From the cell containing the given text, extract its center point as (x, y) coordinate. 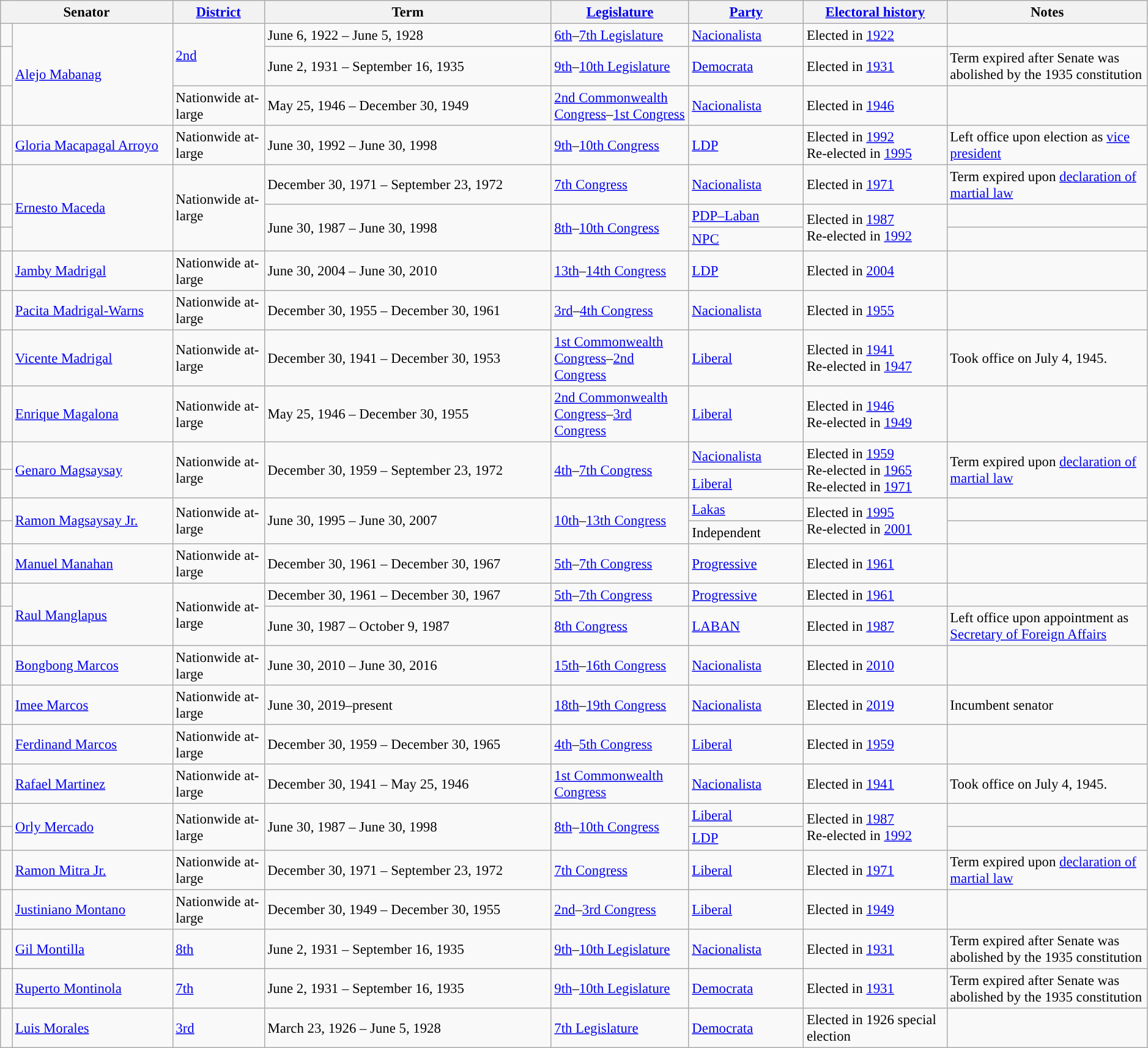
Justiniano Montano (93, 909)
Elected in 1941Re-elected in 1947 (875, 358)
Independent (746, 532)
8th (218, 948)
June 30, 1992 – June 30, 1998 (407, 146)
Notes (1047, 12)
June 30, 1995 – June 30, 2007 (407, 521)
Lakas (746, 510)
Pacita Madrigal-Warns (93, 310)
Jamby Madrigal (93, 270)
Luis Morales (93, 1028)
December 30, 1941 – December 30, 1953 (407, 358)
Legislature (620, 12)
Elected in 2019 (875, 705)
2nd–3rd Congress (620, 909)
Enrique Magalona (93, 414)
December 30, 1941 – May 25, 1946 (407, 784)
PDP–Laban (746, 216)
Ramon Mitra Jr. (93, 870)
Party (746, 12)
15th–16th Congress (620, 666)
June 30, 1987 – October 9, 1987 (407, 626)
Elected in 1946Re-elected in 1949 (875, 414)
4th–5th Congress (620, 745)
1st Commonwealth Congress–2nd Congress (620, 358)
2nd (218, 55)
NPC (746, 239)
Elected in 1946 (875, 106)
3rd (218, 1028)
2nd Commonwealth Congress–3rd Congress (620, 414)
Ruperto Montinola (93, 989)
Ramon Magsaysay Jr. (93, 521)
December 30, 1955 – December 30, 1961 (407, 310)
District (218, 12)
8th Congress (620, 626)
June 30, 2010 – June 30, 2016 (407, 666)
May 25, 1946 – December 30, 1955 (407, 414)
Elected in 1922 (875, 35)
Genaro Magsaysay (93, 470)
Gil Montilla (93, 948)
9th–10th Congress (620, 146)
Elected in 1941 (875, 784)
2nd Commonwealth Congress–1st Congress (620, 106)
Manuel Manahan (93, 564)
Electoral history (875, 12)
Elected in 1955 (875, 310)
Alejo Mabanag (93, 75)
Elected in 1987 (875, 626)
Elected in 2010 (875, 666)
Imee Marcos (93, 705)
Elected in 2004 (875, 270)
Elected in 1949 (875, 909)
December 30, 1949 – December 30, 1955 (407, 909)
June 30, 2019–present (407, 705)
Raul Manglapus (93, 614)
June 6, 1922 – June 5, 1928 (407, 35)
Left office upon election as vice president (1047, 146)
May 25, 1946 – December 30, 1949 (407, 106)
6th–7th Legislature (620, 35)
LABAN (746, 626)
Elected in 1959Re-elected in 1965Re-elected in 1971 (875, 470)
Orly Mercado (93, 827)
Rafael Martinez (93, 784)
Ferdinand Marcos (93, 745)
June 30, 2004 – June 30, 2010 (407, 270)
1st Commonwealth Congress (620, 784)
4th–7th Congress (620, 470)
3rd–4th Congress (620, 310)
10th–13th Congress (620, 521)
Term (407, 12)
Vicente Madrigal (93, 358)
Ernesto Maceda (93, 208)
March 23, 1926 – June 5, 1928 (407, 1028)
December 30, 1959 – September 23, 1972 (407, 470)
Elected in 1926 special election (875, 1028)
7th (218, 989)
Gloria Macapagal Arroyo (93, 146)
13th–14th Congress (620, 270)
Incumbent senator (1047, 705)
Bongbong Marcos (93, 666)
Senator (87, 12)
Elected in 1995Re-elected in 2001 (875, 521)
December 30, 1959 – December 30, 1965 (407, 745)
7th Legislature (620, 1028)
18th–19th Congress (620, 705)
Elected in 1959 (875, 745)
Left office upon appointment as Secretary of Foreign Affairs (1047, 626)
Elected in 1992Re-elected in 1995 (875, 146)
